Search for the cell housing the specified text and yield its [X, Y] center coordinate. 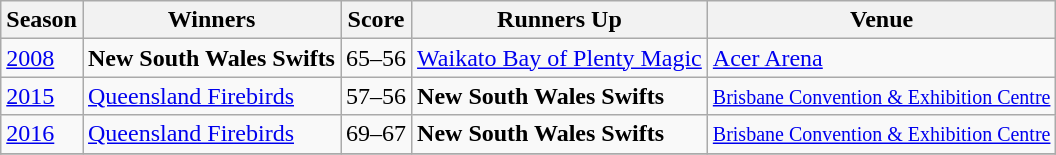
Venue [882, 20]
2016 [42, 134]
Runners Up [560, 20]
57–56 [376, 96]
2015 [42, 96]
Season [42, 20]
Winners [211, 20]
Waikato Bay of Plenty Magic [560, 58]
2008 [42, 58]
65–56 [376, 58]
69–67 [376, 134]
Score [376, 20]
Acer Arena [882, 58]
